Return (x, y) of the center of cell containing provided text 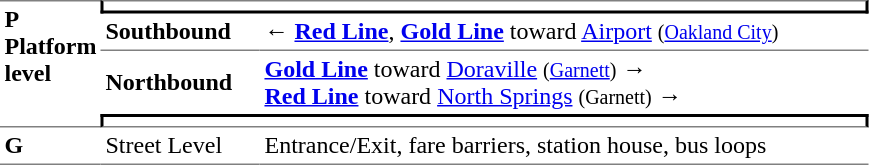
← Red Line, Gold Line toward Airport (Oakland City) (564, 33)
PPlatform level (50, 64)
Northbound (180, 82)
Southbound (180, 33)
Gold Line toward Doraville (Garnett) → Red Line toward North Springs (Garnett) → (564, 82)
